Provide the [X, Y] coordinate of the cell's center where the given text is located.  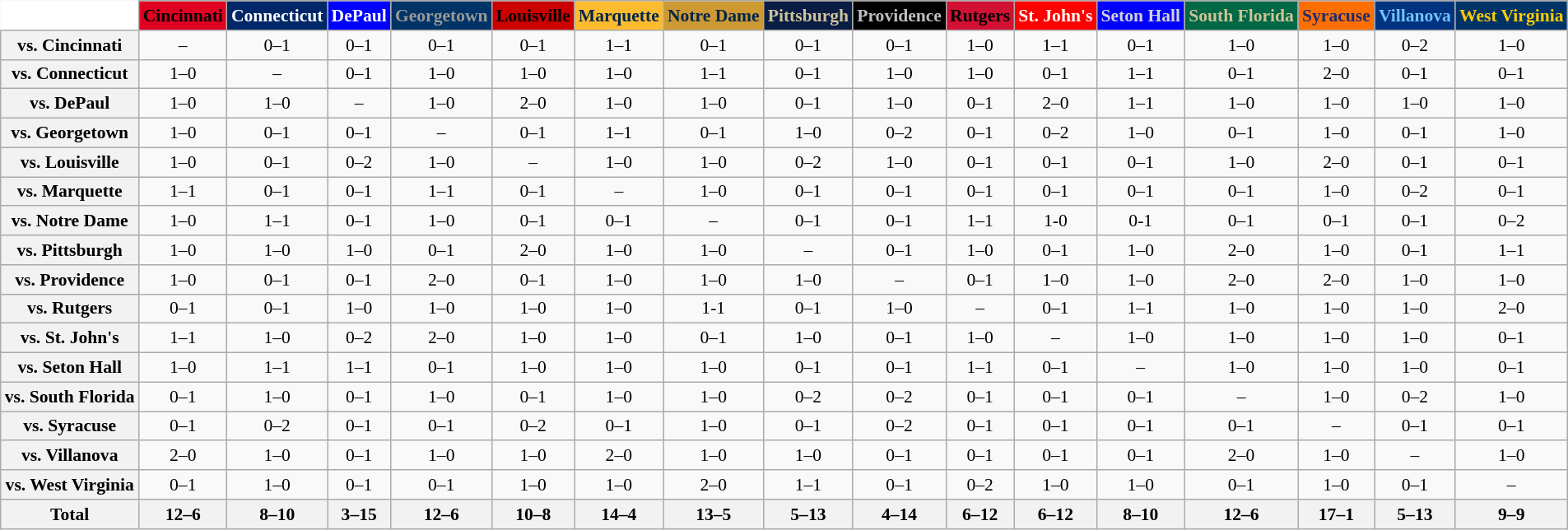
vs. Georgetown [70, 133]
vs. Seton Hall [70, 368]
9–9 [1511, 514]
South Florida [1241, 16]
vs. Pittsburgh [70, 250]
13–5 [714, 514]
vs. Providence [70, 280]
vs. Rutgers [70, 309]
1-1 [714, 309]
17–1 [1337, 514]
vs. DePaul [70, 104]
10–8 [533, 514]
vs. Connecticut [70, 74]
1-0 [1055, 221]
Villanova [1415, 16]
vs. Syracuse [70, 426]
Louisville [533, 16]
Syracuse [1337, 16]
3–15 [359, 514]
Seton Hall [1141, 16]
vs. Marquette [70, 192]
DePaul [359, 16]
0-1 [1141, 221]
vs. Villanova [70, 456]
Rutgers [979, 16]
4–14 [899, 514]
vs. West Virginia [70, 485]
Notre Dame [714, 16]
Marquette [619, 16]
West Virginia [1511, 16]
vs. Cincinnati [70, 45]
vs. Louisville [70, 162]
Providence [899, 16]
Connecticut [277, 16]
St. John's [1055, 16]
Pittsburgh [808, 16]
vs. South Florida [70, 397]
Georgetown [441, 16]
vs. St. John's [70, 338]
14–4 [619, 514]
vs. Notre Dame [70, 221]
Total [70, 514]
Cincinnati [183, 16]
